Return (X, Y) of the center of cell containing provided text 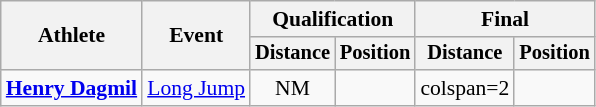
Event (196, 36)
Henry Dagmil (72, 88)
Final (504, 19)
NM (292, 88)
Long Jump (196, 88)
colspan=2 (464, 88)
Qualification (332, 19)
Athlete (72, 36)
